Identify which cell holds the provided text, then report its [x, y] central coordinate. 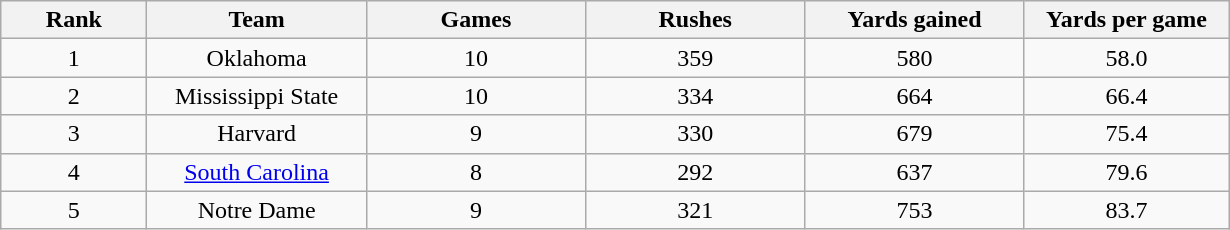
321 [696, 210]
4 [74, 172]
83.7 [1126, 210]
Harvard [256, 134]
2 [74, 96]
580 [914, 58]
8 [476, 172]
1 [74, 58]
3 [74, 134]
292 [696, 172]
679 [914, 134]
Rushes [696, 20]
330 [696, 134]
Games [476, 20]
79.6 [1126, 172]
Yards gained [914, 20]
Yards per game [1126, 20]
66.4 [1126, 96]
Team [256, 20]
Rank [74, 20]
58.0 [1126, 58]
Mississippi State [256, 96]
Oklahoma [256, 58]
South Carolina [256, 172]
753 [914, 210]
637 [914, 172]
359 [696, 58]
664 [914, 96]
Notre Dame [256, 210]
334 [696, 96]
5 [74, 210]
75.4 [1126, 134]
